Scan for the cell matching the given text and deliver its [x, y] coordinate at center. 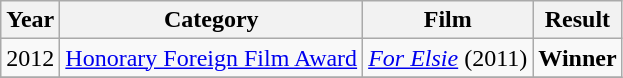
Category [212, 20]
2012 [30, 58]
Film [448, 20]
Winner [578, 58]
Year [30, 20]
For Elsie (2011) [448, 58]
Honorary Foreign Film Award [212, 58]
Result [578, 20]
